Scan for the cell matching the given text and deliver its (X, Y) coordinate at center. 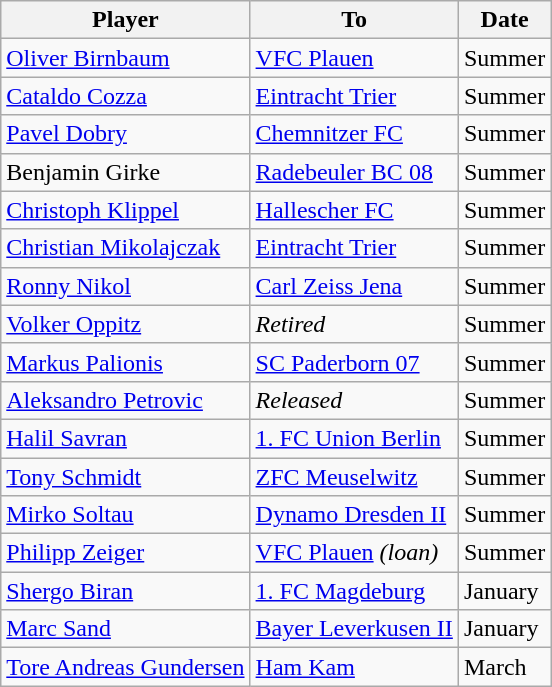
Shergo Biran (126, 591)
Player (126, 20)
Bayer Leverkusen II (354, 629)
Marc Sand (126, 629)
ZFC Meuselwitz (354, 477)
Ronny Nikol (126, 286)
Cataldo Cozza (126, 96)
Mirko Soltau (126, 515)
Benjamin Girke (126, 172)
To (354, 20)
Date (504, 20)
Pavel Dobry (126, 134)
Chemnitzer FC (354, 134)
Tore Andreas Gundersen (126, 667)
Ham Kam (354, 667)
Markus Palionis (126, 362)
Radebeuler BC 08 (354, 172)
SC Paderborn 07 (354, 362)
Retired (354, 324)
VFC Plauen (loan) (354, 553)
Carl Zeiss Jena (354, 286)
Volker Oppitz (126, 324)
Philipp Zeiger (126, 553)
Released (354, 400)
Aleksandro Petrovic (126, 400)
Oliver Birnbaum (126, 58)
Dynamo Dresden II (354, 515)
March (504, 667)
VFC Plauen (354, 58)
Christoph Klippel (126, 210)
Halil Savran (126, 438)
Tony Schmidt (126, 477)
Hallescher FC (354, 210)
1. FC Magdeburg (354, 591)
1. FC Union Berlin (354, 438)
Christian Mikolajczak (126, 248)
